Detect which cell encompasses the target text, then output its (X, Y) center coordinate. 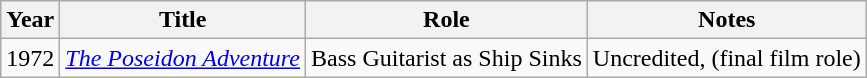
The Poseidon Adventure (183, 58)
Role (447, 20)
Bass Guitarist as Ship Sinks (447, 58)
Title (183, 20)
Uncredited, (final film role) (726, 58)
Year (30, 20)
Notes (726, 20)
1972 (30, 58)
